Identify which cell holds the provided text, then report its (x, y) central coordinate. 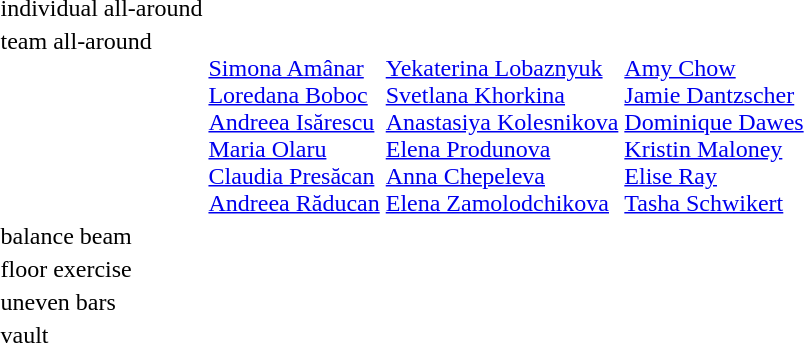
Simona AmânarLoredana BobocAndreea IsărescuMaria OlaruClaudia PresăcanAndreea Răducan (294, 122)
Yekaterina LobaznyukSvetlana KhorkinaAnastasiya KolesnikovaElena ProdunovaAnna ChepelevaElena Zamolodchikova (502, 122)
